For the text-containing cell, return its midpoint in [x, y] coordinate format. 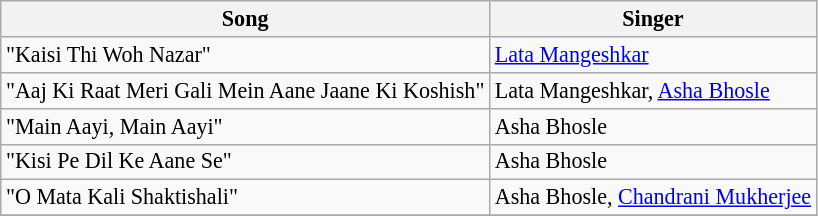
Lata Mangeshkar, Asha Bhosle [654, 90]
"Aaj Ki Raat Meri Gali Mein Aane Jaane Ki Koshish" [246, 90]
"Kaisi Thi Woh Nazar" [246, 54]
Lata Mangeshkar [654, 54]
"Kisi Pe Dil Ke Aane Se" [246, 162]
Song [246, 18]
Singer [654, 18]
"O Mata Kali Shaktishali" [246, 198]
"Main Aayi, Main Aayi" [246, 126]
Asha Bhosle, Chandrani Mukherjee [654, 198]
